Capture the cell that displays the provided text and extract its (x, y) central coordinate. 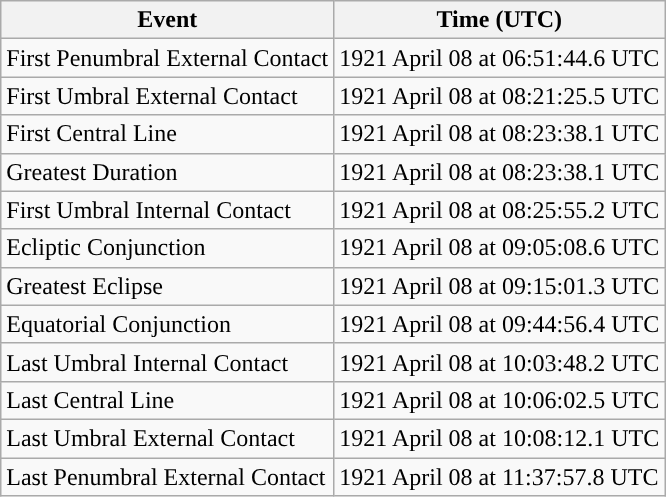
Time (UTC) (500, 20)
1921 April 08 at 11:37:57.8 UTC (500, 477)
1921 April 08 at 10:08:12.1 UTC (500, 438)
1921 April 08 at 09:05:08.6 UTC (500, 248)
Last Central Line (168, 400)
1921 April 08 at 08:25:55.2 UTC (500, 210)
Ecliptic Conjunction (168, 248)
Last Umbral External Contact (168, 438)
1921 April 08 at 08:21:25.5 UTC (500, 96)
1921 April 08 at 06:51:44.6 UTC (500, 58)
Last Umbral Internal Contact (168, 362)
Greatest Duration (168, 172)
First Penumbral External Contact (168, 58)
Last Penumbral External Contact (168, 477)
1921 April 08 at 10:06:02.5 UTC (500, 400)
First Umbral External Contact (168, 96)
First Central Line (168, 134)
1921 April 08 at 10:03:48.2 UTC (500, 362)
Equatorial Conjunction (168, 324)
First Umbral Internal Contact (168, 210)
Greatest Eclipse (168, 286)
1921 April 08 at 09:44:56.4 UTC (500, 324)
Event (168, 20)
1921 April 08 at 09:15:01.3 UTC (500, 286)
